Pinpoint the cell where the given text exists, returning its [x, y] midpoint coordinate. 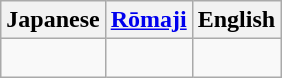
English [236, 20]
Rōmaji [148, 20]
Japanese [53, 20]
